Scan for the cell matching the given text and deliver its (X, Y) coordinate at center. 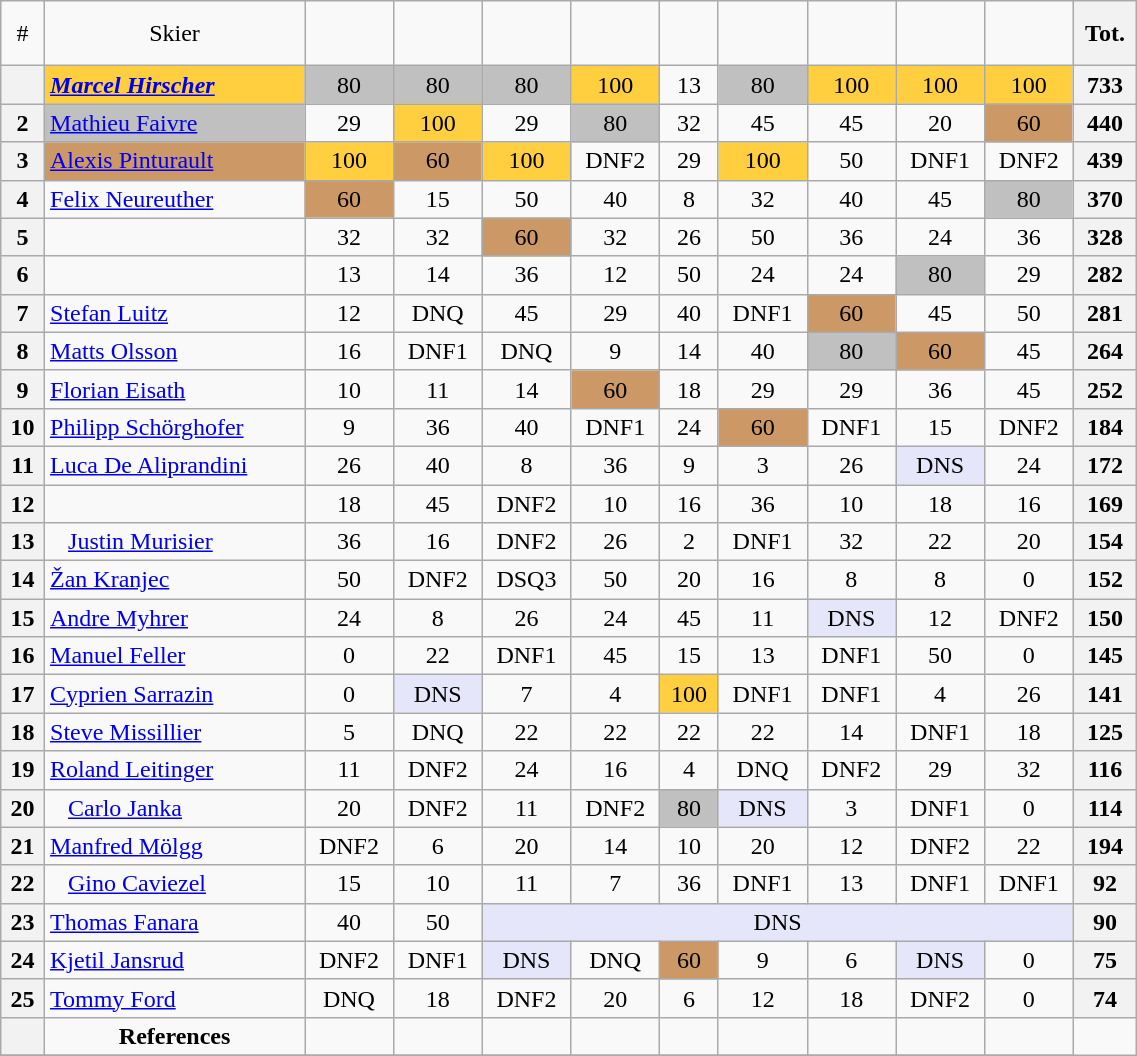
114 (1105, 808)
Luca De Aliprandini (175, 465)
125 (1105, 732)
Tot. (1105, 34)
Cyprien Sarrazin (175, 694)
Carlo Janka (175, 808)
154 (1105, 542)
Roland Leitinger (175, 770)
25 (23, 998)
194 (1105, 846)
92 (1105, 884)
150 (1105, 618)
Justin Murisier (175, 542)
733 (1105, 85)
Thomas Fanara (175, 922)
Manfred Mölgg (175, 846)
282 (1105, 275)
116 (1105, 770)
252 (1105, 389)
# (23, 34)
23 (23, 922)
141 (1105, 694)
Alexis Pinturault (175, 161)
Kjetil Jansrud (175, 960)
21 (23, 846)
Žan Kranjec (175, 580)
Gino Caviezel (175, 884)
75 (1105, 960)
172 (1105, 465)
Stefan Luitz (175, 313)
17 (23, 694)
DSQ3 (526, 580)
169 (1105, 503)
184 (1105, 427)
90 (1105, 922)
264 (1105, 351)
439 (1105, 161)
370 (1105, 199)
74 (1105, 998)
Andre Myhrer (175, 618)
328 (1105, 237)
Manuel Feller (175, 656)
Skier (175, 34)
Matts Olsson (175, 351)
References (175, 1036)
Steve Missillier (175, 732)
Marcel Hirscher (175, 85)
281 (1105, 313)
152 (1105, 580)
Felix Neureuther (175, 199)
145 (1105, 656)
Mathieu Faivre (175, 123)
440 (1105, 123)
19 (23, 770)
Florian Eisath (175, 389)
Philipp Schörghofer (175, 427)
Tommy Ford (175, 998)
